Determine the (X, Y) coordinate at the center of the cell enclosing the given text.  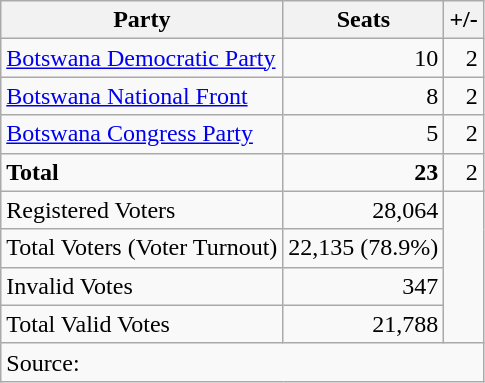
Registered Voters (142, 210)
347 (364, 286)
Source: (242, 362)
Party (142, 20)
Total Valid Votes (142, 324)
Botswana Congress Party (142, 134)
8 (364, 96)
5 (364, 134)
Botswana National Front (142, 96)
Seats (364, 20)
10 (364, 58)
Invalid Votes (142, 286)
+/- (464, 20)
28,064 (364, 210)
21,788 (364, 324)
22,135 (78.9%) (364, 248)
23 (364, 172)
Botswana Democratic Party (142, 58)
Total (142, 172)
Total Voters (Voter Turnout) (142, 248)
